Return the [X, Y] coordinate for the center point of the cell that contains the specified text.  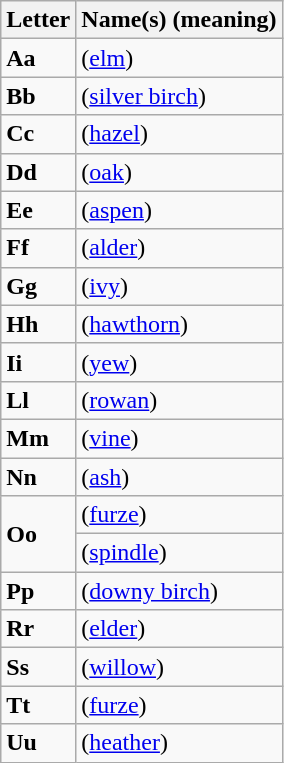
(spindle) [179, 553]
(elder) [179, 629]
(rowan) [179, 400]
Rr [38, 629]
(oak) [179, 172]
(hazel) [179, 134]
Hh [38, 324]
(aspen) [179, 210]
(yew) [179, 362]
Aa [38, 58]
(downy birch) [179, 591]
Tt [38, 705]
Name(s) (meaning) [179, 20]
(willow) [179, 667]
Ii [38, 362]
Ff [38, 248]
Oo [38, 534]
Pp [38, 591]
Dd [38, 172]
Bb [38, 96]
(alder) [179, 248]
Gg [38, 286]
(elm) [179, 58]
Ee [38, 210]
(hawthorn) [179, 324]
Mm [38, 438]
Letter [38, 20]
Uu [38, 743]
(silver birch) [179, 96]
Nn [38, 477]
Cc [38, 134]
(ivy) [179, 286]
(heather) [179, 743]
Ss [38, 667]
(ash) [179, 477]
(vine) [179, 438]
Ll [38, 400]
